Scan for the cell matching the given text and deliver its (X, Y) coordinate at center. 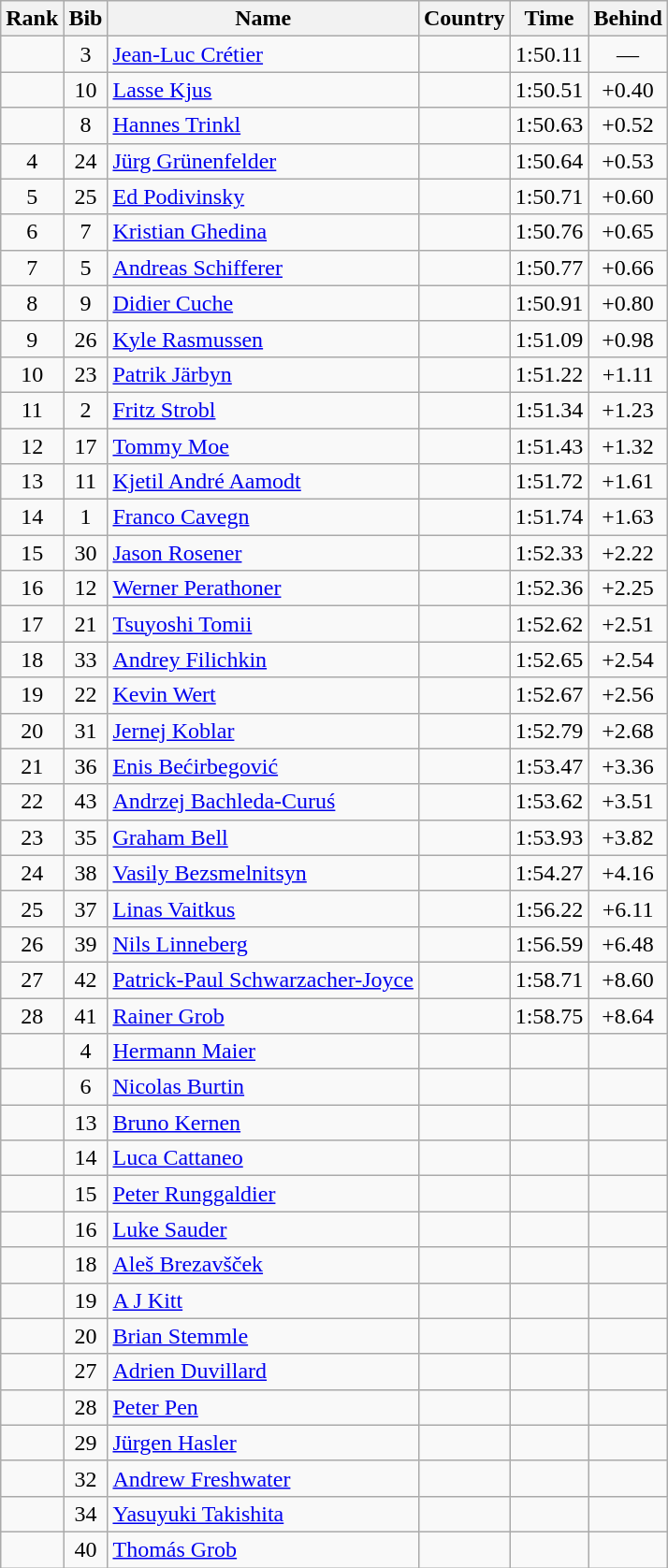
+4.16 (628, 873)
+2.22 (628, 553)
Andrew Freshwater (263, 1478)
Adrien Duvillard (263, 1372)
1:52.79 (549, 731)
+0.53 (628, 161)
+2.51 (628, 624)
+3.36 (628, 766)
30 (86, 553)
1 (86, 517)
2 (86, 410)
37 (86, 908)
36 (86, 766)
1:50.11 (549, 54)
+2.68 (628, 731)
Kyle Rasmussen (263, 339)
+3.51 (628, 802)
Country (464, 19)
Franco Cavegn (263, 517)
1:58.75 (549, 1015)
+3.82 (628, 837)
Yasuyuki Takishita (263, 1514)
Peter Pen (263, 1407)
1:51.43 (549, 446)
Andrey Filichkin (263, 660)
34 (86, 1514)
Kevin Wert (263, 695)
43 (86, 802)
Nicolas Burtin (263, 1087)
29 (86, 1443)
Time (549, 19)
Jürg Grünenfelder (263, 161)
Bib (86, 19)
1:50.51 (549, 90)
39 (86, 944)
1:51.22 (549, 374)
Luke Sauder (263, 1229)
1:50.71 (549, 196)
Jürgen Hasler (263, 1443)
Patrik Järbyn (263, 374)
+6.48 (628, 944)
1:56.59 (549, 944)
Lasse Kjus (263, 90)
33 (86, 660)
1:50.76 (549, 232)
Werner Perathoner (263, 588)
+0.60 (628, 196)
Jason Rosener (263, 553)
Didier Cuche (263, 303)
Graham Bell (263, 837)
Rainer Grob (263, 1015)
+0.52 (628, 125)
— (628, 54)
1:54.27 (549, 873)
1:51.72 (549, 482)
Aleš Brezavšček (263, 1265)
+2.25 (628, 588)
Kjetil André Aamodt (263, 482)
31 (86, 731)
Kristian Ghedina (263, 232)
41 (86, 1015)
1:50.63 (549, 125)
Hannes Trinkl (263, 125)
+1.63 (628, 517)
1:52.65 (549, 660)
Jernej Koblar (263, 731)
1:52.36 (549, 588)
+0.66 (628, 268)
38 (86, 873)
1:52.62 (549, 624)
Enis Bećirbegović (263, 766)
Patrick-Paul Schwarzacher-Joyce (263, 980)
1:50.91 (549, 303)
Bruno Kernen (263, 1123)
+0.65 (628, 232)
+1.32 (628, 446)
Peter Runggaldier (263, 1194)
+0.40 (628, 90)
Tsuyoshi Tomii (263, 624)
+2.54 (628, 660)
+8.60 (628, 980)
1:52.67 (549, 695)
Rank (32, 19)
Tommy Moe (263, 446)
Andrzej Bachleda-Curuś (263, 802)
Nils Linneberg (263, 944)
1:56.22 (549, 908)
+8.64 (628, 1015)
1:51.34 (549, 410)
Name (263, 19)
Fritz Strobl (263, 410)
1:50.64 (549, 161)
1:51.74 (549, 517)
40 (86, 1549)
A J Kitt (263, 1300)
Behind (628, 19)
1:53.93 (549, 837)
Luca Cattaneo (263, 1158)
42 (86, 980)
+1.23 (628, 410)
Andreas Schifferer (263, 268)
Brian Stemmle (263, 1336)
+0.80 (628, 303)
1:51.09 (549, 339)
35 (86, 837)
3 (86, 54)
+6.11 (628, 908)
Hermann Maier (263, 1052)
Thomás Grob (263, 1549)
Jean-Luc Crétier (263, 54)
1:58.71 (549, 980)
1:52.33 (549, 553)
+0.98 (628, 339)
+1.11 (628, 374)
+2.56 (628, 695)
1:53.62 (549, 802)
32 (86, 1478)
1:50.77 (549, 268)
Linas Vaitkus (263, 908)
Ed Podivinsky (263, 196)
Vasily Bezsmelnitsyn (263, 873)
1:53.47 (549, 766)
+1.61 (628, 482)
